Locate the cell with the specified text and output its (X, Y) center coordinate. 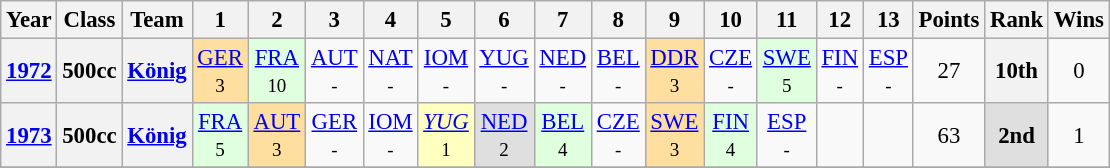
Rank (1017, 20)
GER- (334, 136)
FIN- (840, 72)
Wins (1078, 20)
3 (334, 20)
11 (786, 20)
SWE3 (674, 136)
AUT- (334, 72)
2nd (1017, 136)
13 (888, 20)
5 (446, 20)
NAT- (390, 72)
10 (731, 20)
FRA10 (276, 72)
4 (390, 20)
FRA5 (220, 136)
SWE5 (786, 72)
6 (504, 20)
8 (618, 20)
2 (276, 20)
Class (90, 20)
YUG1 (446, 136)
1973 (29, 136)
0 (1078, 72)
12 (840, 20)
7 (562, 20)
Points (948, 20)
63 (948, 136)
10th (1017, 72)
Year (29, 20)
GER3 (220, 72)
YUG- (504, 72)
BEL4 (562, 136)
DDR3 (674, 72)
9 (674, 20)
NED- (562, 72)
NED2 (504, 136)
FIN4 (731, 136)
AUT3 (276, 136)
Team (157, 20)
27 (948, 72)
BEL- (618, 72)
1972 (29, 72)
